Capture the cell that displays the provided text and extract its [X, Y] central coordinate. 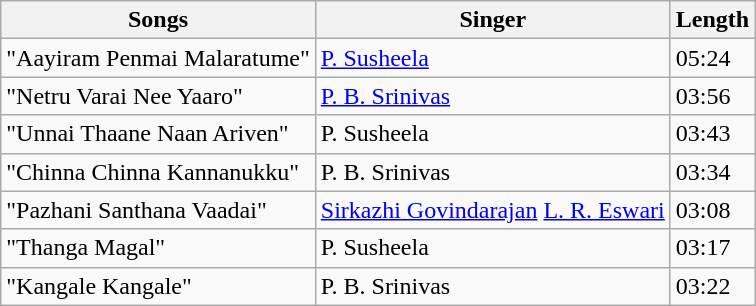
"Netru Varai Nee Yaaro" [158, 96]
Length [712, 20]
"Pazhani Santhana Vaadai" [158, 210]
03:22 [712, 286]
Songs [158, 20]
"Chinna Chinna Kannanukku" [158, 172]
05:24 [712, 58]
"Thanga Magal" [158, 248]
03:56 [712, 96]
Singer [492, 20]
03:17 [712, 248]
"Kangale Kangale" [158, 286]
03:34 [712, 172]
"Aayiram Penmai Malaratume" [158, 58]
Sirkazhi Govindarajan L. R. Eswari [492, 210]
"Unnai Thaane Naan Ariven" [158, 134]
03:08 [712, 210]
03:43 [712, 134]
